Extract the (X, Y) coordinate from the center of the cell holding the provided text.  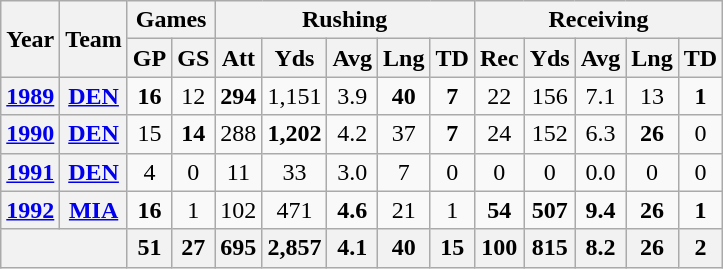
4.2 (352, 134)
4 (149, 172)
156 (550, 96)
2 (700, 248)
4.1 (352, 248)
4.6 (352, 210)
22 (499, 96)
100 (499, 248)
1989 (30, 96)
Rec (499, 58)
102 (238, 210)
24 (499, 134)
471 (294, 210)
14 (194, 134)
Games (170, 20)
37 (404, 134)
3.0 (352, 172)
GP (149, 58)
2,857 (294, 248)
Team (94, 39)
1991 (30, 172)
1990 (30, 134)
Year (30, 39)
Receiving (598, 20)
MIA (94, 210)
11 (238, 172)
288 (238, 134)
21 (404, 210)
294 (238, 96)
507 (550, 210)
27 (194, 248)
0.0 (600, 172)
51 (149, 248)
13 (652, 96)
6.3 (600, 134)
Att (238, 58)
8.2 (600, 248)
9.4 (600, 210)
3.9 (352, 96)
1,151 (294, 96)
33 (294, 172)
7.1 (600, 96)
GS (194, 58)
12 (194, 96)
695 (238, 248)
1992 (30, 210)
Rushing (345, 20)
54 (499, 210)
815 (550, 248)
1,202 (294, 134)
152 (550, 134)
